Determine the [x, y] coordinate at the center of the cell enclosing the given text.  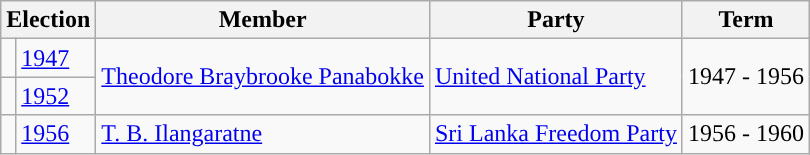
Theodore Braybrooke Panabokke [263, 77]
1947 [56, 58]
1952 [56, 96]
Member [263, 20]
1956 [56, 134]
1956 - 1960 [746, 134]
1947 - 1956 [746, 77]
Election [48, 20]
T. B. Ilangaratne [263, 134]
United National Party [556, 77]
Term [746, 20]
Party [556, 20]
Sri Lanka Freedom Party [556, 134]
